From the cell containing the given text, extract its center point as (X, Y) coordinate. 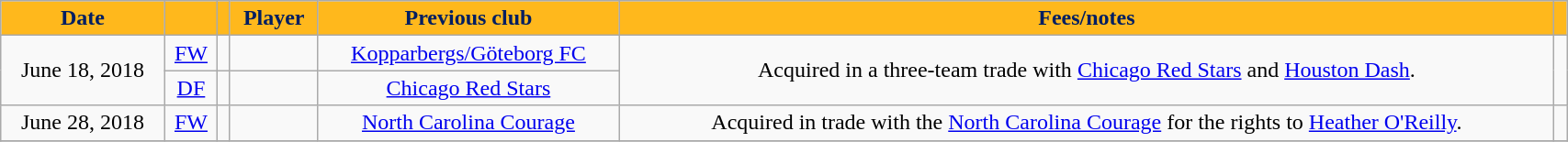
Previous club (468, 18)
Date (83, 18)
Acquired in a three-team trade with Chicago Red Stars and Houston Dash. (1087, 71)
DF (191, 88)
North Carolina Courage (468, 123)
June 28, 2018 (83, 123)
Fees/notes (1087, 18)
Player (274, 18)
June 18, 2018 (83, 71)
Kopparbergs/Göteborg FC (468, 53)
Acquired in trade with the North Carolina Courage for the rights to Heather O'Reilly. (1087, 123)
Chicago Red Stars (468, 88)
